Determine the (x, y) coordinate at the center of the cell enclosing the given text.  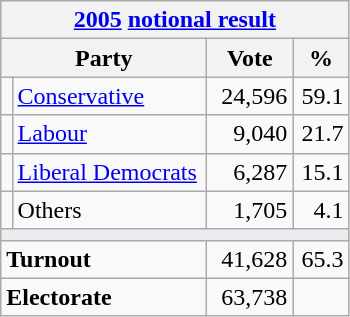
Vote (250, 58)
Labour (110, 134)
15.1 (321, 172)
Others (110, 210)
63,738 (250, 297)
4.1 (321, 210)
9,040 (250, 134)
Party (104, 58)
1,705 (250, 210)
65.3 (321, 259)
24,596 (250, 96)
Conservative (110, 96)
2005 notional result (175, 20)
Electorate (104, 297)
6,287 (250, 172)
Turnout (104, 259)
59.1 (321, 96)
41,628 (250, 259)
% (321, 58)
21.7 (321, 134)
Liberal Democrats (110, 172)
